Search for the cell housing the specified text and yield its (X, Y) center coordinate. 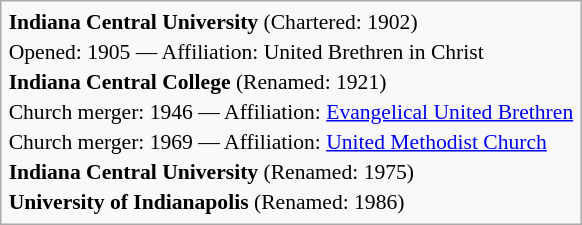
University of Indianapolis (Renamed: 1986) (291, 201)
Indiana Central University (Renamed: 1975) (291, 171)
Church merger: 1946 — Affiliation: Evangelical United Brethren (291, 111)
Opened: 1905 — Affiliation: United Brethren in Christ (291, 51)
Church merger: 1969 — Affiliation: United Methodist Church (291, 141)
Indiana Central College (Renamed: 1921) (291, 81)
Indiana Central University (Chartered: 1902) (291, 21)
